Capture the cell that displays the provided text and extract its [x, y] central coordinate. 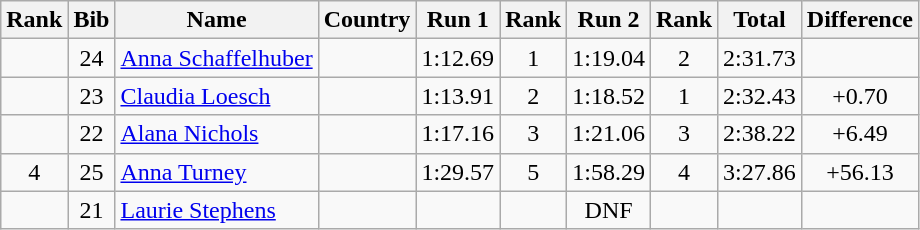
1:19.04 [609, 58]
23 [92, 96]
Alana Nichols [216, 134]
1:21.06 [609, 134]
3:27.86 [760, 172]
+0.70 [860, 96]
Laurie Stephens [216, 210]
Anna Turney [216, 172]
Country [367, 20]
Anna Schaffelhuber [216, 58]
Run 2 [609, 20]
Bib [92, 20]
1:29.57 [458, 172]
Run 1 [458, 20]
+6.49 [860, 134]
Name [216, 20]
25 [92, 172]
+56.13 [860, 172]
22 [92, 134]
Total [760, 20]
5 [534, 172]
1:13.91 [458, 96]
Claudia Loesch [216, 96]
21 [92, 210]
1:58.29 [609, 172]
2:31.73 [760, 58]
1:17.16 [458, 134]
2:38.22 [760, 134]
Difference [860, 20]
2:32.43 [760, 96]
1:18.52 [609, 96]
DNF [609, 210]
24 [92, 58]
1:12.69 [458, 58]
